Identify which cell holds the provided text, then report its [x, y] central coordinate. 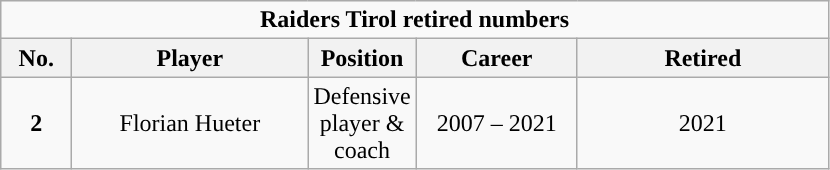
Player [190, 58]
Position [362, 58]
2 [36, 123]
Defensive player & coach [362, 123]
2007 – 2021 [496, 123]
Florian Hueter [190, 123]
2021 [702, 123]
Career [496, 58]
Retired [702, 58]
Raiders Tirol retired numbers [415, 20]
No. [36, 58]
